Capture the cell that displays the provided text and extract its (X, Y) central coordinate. 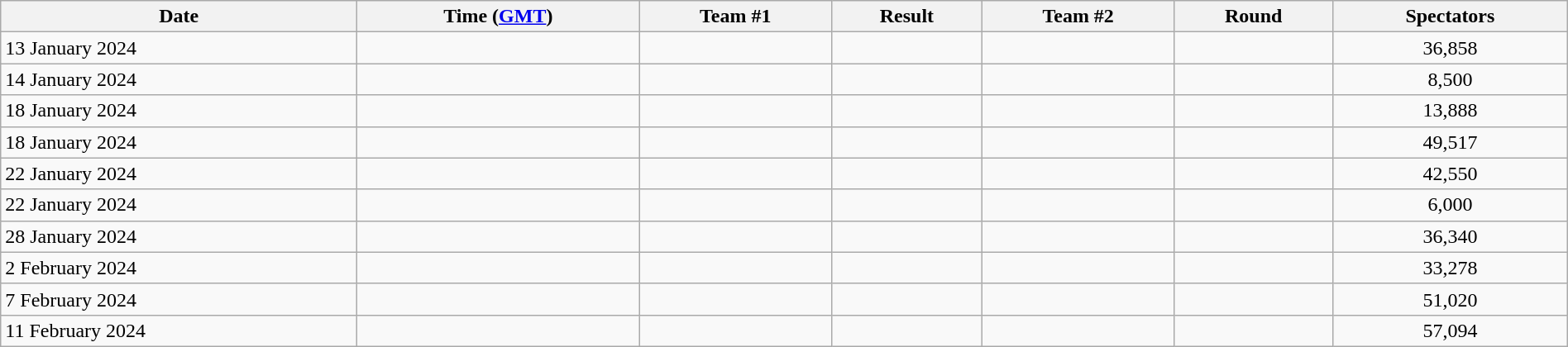
11 February 2024 (179, 330)
Team #1 (735, 17)
14 January 2024 (179, 79)
49,517 (1451, 142)
51,020 (1451, 299)
Time (GMT) (498, 17)
6,000 (1451, 205)
28 January 2024 (179, 236)
2 February 2024 (179, 268)
8,500 (1451, 79)
Team #2 (1078, 17)
36,340 (1451, 236)
33,278 (1451, 268)
Spectators (1451, 17)
Date (179, 17)
13,888 (1451, 111)
36,858 (1451, 48)
Result (906, 17)
42,550 (1451, 173)
57,094 (1451, 330)
13 January 2024 (179, 48)
Round (1254, 17)
7 February 2024 (179, 299)
